Locate the cell with the specified text and output its (X, Y) center coordinate. 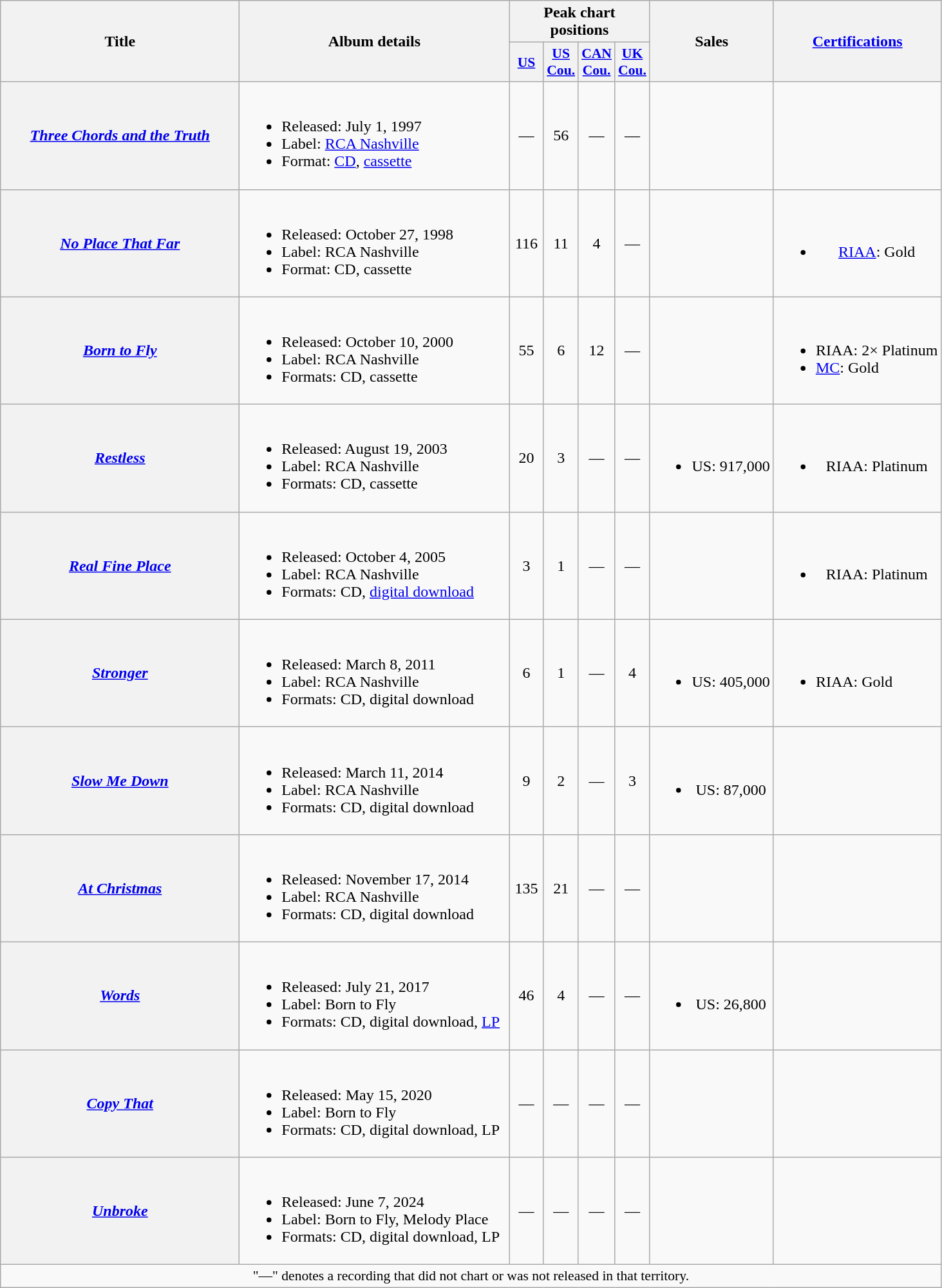
135 (527, 888)
56 (561, 135)
21 (561, 888)
Album details (375, 41)
Certifications (858, 41)
US: 405,000 (711, 673)
RIAA: 2× PlatinumMC: Gold (858, 350)
46 (527, 995)
Words (120, 995)
No Place That Far (120, 243)
Released: May 15, 2020Label: Born to FlyFormats: CD, digital download, LP (375, 1103)
Released: July 1, 1997Label: RCA NashvilleFormat: CD, cassette (375, 135)
Restless (120, 458)
USCou. (561, 62)
Released: June 7, 2024Label: Born to Fly, Melody PlaceFormats: CD, digital download, LP (375, 1211)
At Christmas (120, 888)
Title (120, 41)
55 (527, 350)
Released: November 17, 2014Label: RCA NashvilleFormats: CD, digital download (375, 888)
Copy That (120, 1103)
9 (527, 780)
Released: July 21, 2017Label: Born to FlyFormats: CD, digital download, LP (375, 995)
Released: October 4, 2005Label: RCA NashvilleFormats: CD, digital download (375, 565)
2 (561, 780)
Born to Fly (120, 350)
"—" denotes a recording that did not chart or was not released in that territory. (471, 1276)
Slow Me Down (120, 780)
UKCou. (632, 62)
Real Fine Place (120, 565)
12 (596, 350)
Three Chords and the Truth (120, 135)
11 (561, 243)
Released: October 27, 1998Label: RCA NashvilleFormat: CD, cassette (375, 243)
Stronger (120, 673)
Released: March 11, 2014Label: RCA NashvilleFormats: CD, digital download (375, 780)
Peak chart positions (579, 22)
116 (527, 243)
US (527, 62)
US: 26,800 (711, 995)
Unbroke (120, 1211)
Released: March 8, 2011Label: RCA NashvilleFormats: CD, digital download (375, 673)
20 (527, 458)
US: 87,000 (711, 780)
Released: October 10, 2000Label: RCA NashvilleFormats: CD, cassette (375, 350)
Released: August 19, 2003Label: RCA NashvilleFormats: CD, cassette (375, 458)
CANCou. (596, 62)
Sales (711, 41)
US: 917,000 (711, 458)
